Provide the (X, Y) coordinate of the cell's center where the given text is located.  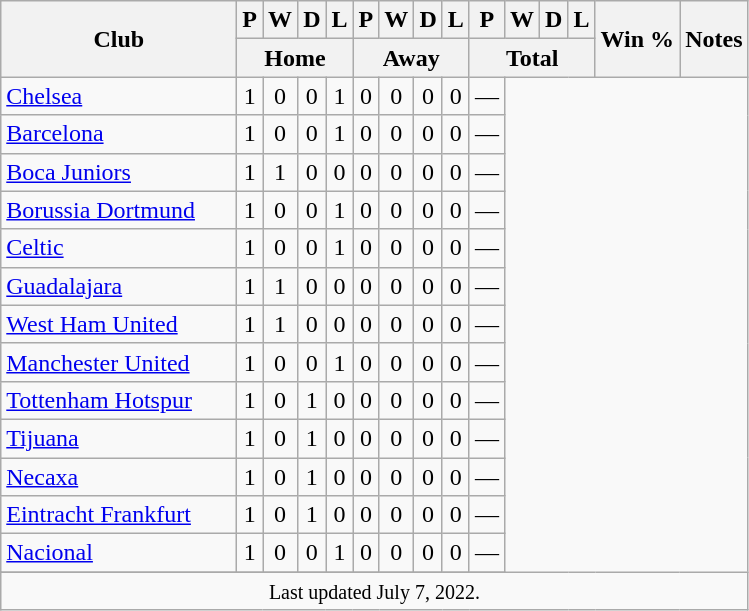
Away (411, 58)
Total (532, 58)
Boca Juniors (119, 172)
Chelsea (119, 96)
Tottenham Hotspur (119, 400)
Nacional (119, 553)
Last updated July 7, 2022. (374, 591)
Eintracht Frankfurt (119, 515)
Club (119, 39)
Guadalajara (119, 286)
Tijuana (119, 438)
Home (295, 58)
West Ham United (119, 324)
Celtic (119, 248)
Win % (638, 39)
Notes (714, 39)
Necaxa (119, 477)
Barcelona (119, 134)
Borussia Dortmund (119, 210)
Manchester United (119, 362)
